For the text-containing cell, return its midpoint in [X, Y] coordinate format. 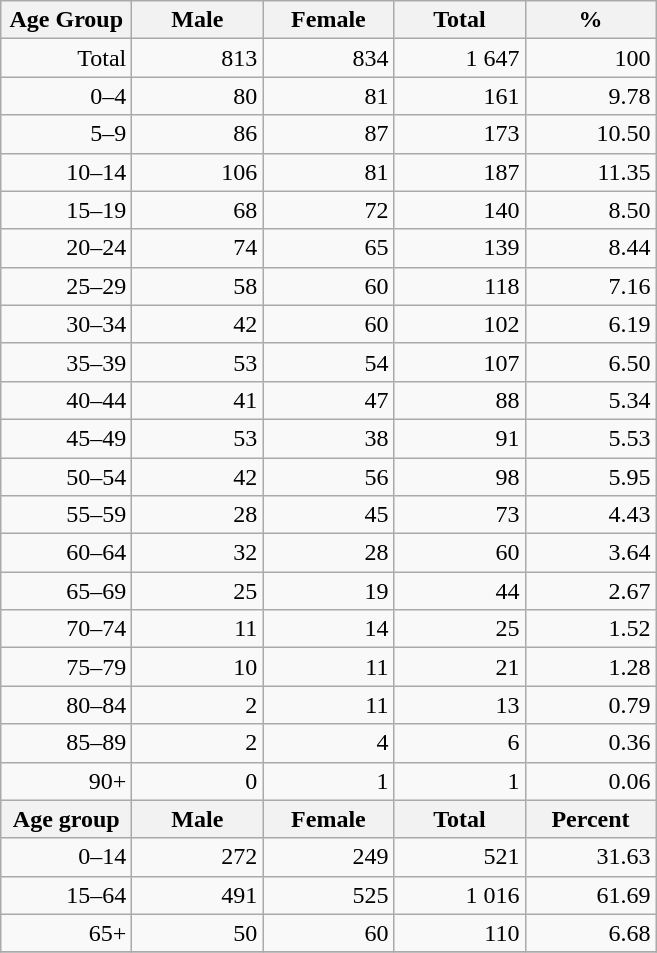
86 [198, 134]
5.53 [590, 438]
118 [460, 286]
272 [198, 857]
50 [198, 933]
40–44 [66, 400]
106 [198, 172]
4 [328, 743]
161 [460, 96]
0–4 [66, 96]
41 [198, 400]
32 [198, 553]
5.34 [590, 400]
1.52 [590, 629]
61.69 [590, 895]
6.19 [590, 324]
90+ [66, 781]
15–19 [66, 210]
80–84 [66, 705]
6 [460, 743]
50–54 [66, 477]
0–14 [66, 857]
8.44 [590, 248]
68 [198, 210]
3.64 [590, 553]
0.36 [590, 743]
5–9 [66, 134]
10–14 [66, 172]
19 [328, 591]
45–49 [66, 438]
1 647 [460, 58]
Age Group [66, 20]
1.28 [590, 667]
110 [460, 933]
5.95 [590, 477]
11.35 [590, 172]
21 [460, 667]
10.50 [590, 134]
249 [328, 857]
1 016 [460, 895]
72 [328, 210]
2.67 [590, 591]
139 [460, 248]
54 [328, 362]
75–79 [66, 667]
30–34 [66, 324]
44 [460, 591]
87 [328, 134]
38 [328, 438]
9.78 [590, 96]
100 [590, 58]
20–24 [66, 248]
31.63 [590, 857]
0.79 [590, 705]
85–89 [66, 743]
187 [460, 172]
65–69 [66, 591]
7.16 [590, 286]
60–64 [66, 553]
74 [198, 248]
491 [198, 895]
% [590, 20]
91 [460, 438]
525 [328, 895]
58 [198, 286]
140 [460, 210]
35–39 [66, 362]
56 [328, 477]
813 [198, 58]
Age group [66, 819]
0.06 [590, 781]
65+ [66, 933]
73 [460, 515]
70–74 [66, 629]
521 [460, 857]
47 [328, 400]
55–59 [66, 515]
6.68 [590, 933]
0 [198, 781]
88 [460, 400]
4.43 [590, 515]
65 [328, 248]
107 [460, 362]
80 [198, 96]
173 [460, 134]
25–29 [66, 286]
14 [328, 629]
45 [328, 515]
10 [198, 667]
6.50 [590, 362]
834 [328, 58]
13 [460, 705]
15–64 [66, 895]
Percent [590, 819]
102 [460, 324]
98 [460, 477]
8.50 [590, 210]
